Detect which cell encompasses the target text, then output its [x, y] center coordinate. 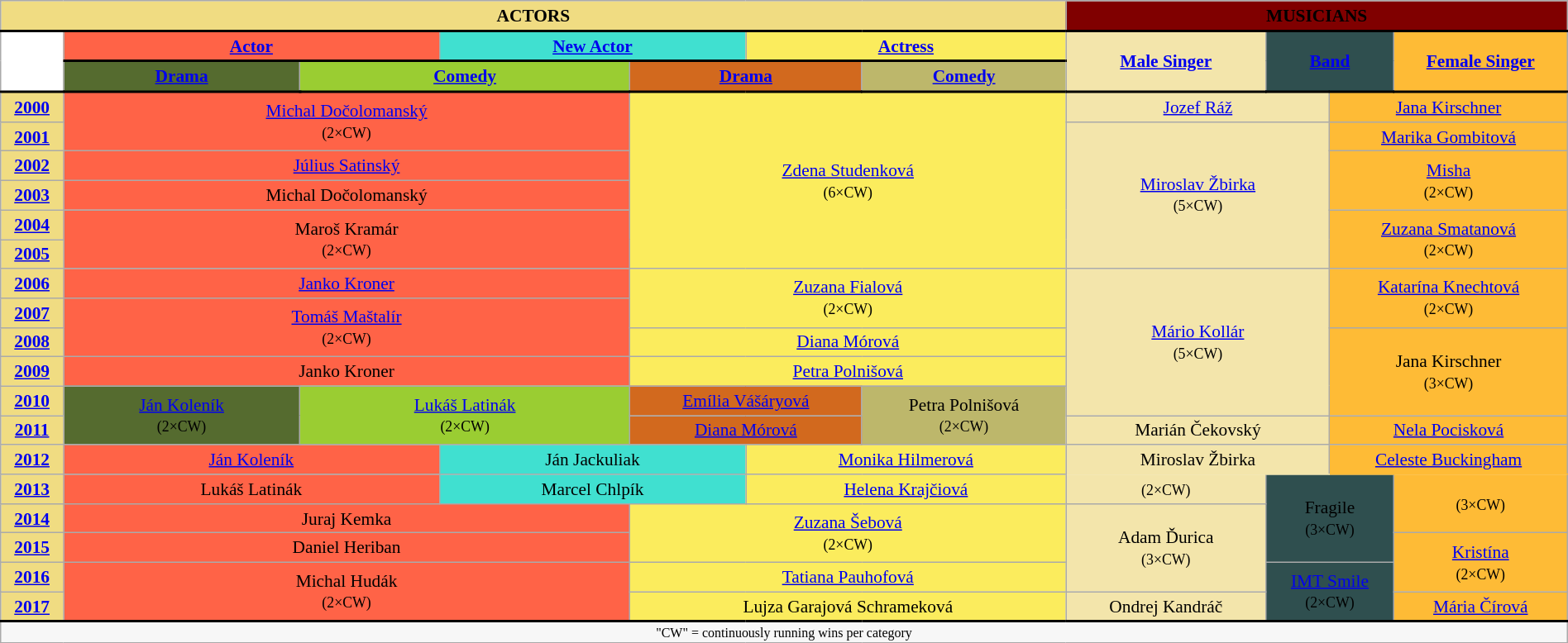
2013 [32, 489]
Zuzana Fialová (2×CW) [849, 298]
2003 [32, 196]
Ondrej Kandráč [1166, 607]
2010 [32, 401]
Katarína Knechtová (2×CW) [1449, 298]
Petra Polnišová (2×CW) [964, 415]
Monika Hilmerová [906, 460]
Lujza Garajová Schrameková [849, 607]
2017 [32, 607]
Tatiana Pauhofová [849, 578]
Actor [251, 46]
ACTORS [533, 16]
Jana Kirschner (3×CW) [1449, 372]
Nela Pocisková [1449, 431]
New Actor [592, 46]
2014 [32, 519]
Zdena Studenková (6×CW) [849, 180]
MUSICIANS [1317, 16]
Miroslav Žbirka [1198, 460]
Marcel Chlpík [592, 489]
Lukáš Latinák (2×CW) [465, 415]
2005 [32, 255]
"CW" = continuously running wins per category [784, 631]
Actress [906, 46]
Kristína (2×CW) [1480, 562]
Michal Dočolomanský (2×CW) [347, 121]
Jozef Ráž [1198, 107]
Male Singer [1166, 61]
Band [1330, 61]
Petra Polnišová [849, 372]
2008 [32, 342]
Zuzana Šebová (2×CW) [849, 534]
(3×CW) [1480, 504]
Celeste Buckingham [1449, 460]
Marián Čekovský [1198, 431]
Zuzana Smatanová (2×CW) [1449, 240]
Helena Krajčiová [906, 489]
Tomáš Maštalír (2×CW) [347, 327]
Július Satinský [347, 166]
Ján Koleník (2×CW) [182, 415]
2004 [32, 225]
2006 [32, 283]
2011 [32, 431]
2002 [32, 166]
Michal Hudák (2×CW) [347, 593]
Mária Čírová [1480, 607]
Ján Koleník [251, 460]
Maroš Kramár (2×CW) [347, 240]
Daniel Heriban [347, 548]
Fragile (3×CW) [1330, 519]
Female Singer [1480, 61]
Adam Ďurica (3×CW) [1166, 549]
Ján Jackuliak [592, 460]
IMT Smile (2×CW) [1330, 593]
Miroslav Žbirka (5×CW) [1198, 196]
Lukáš Latinák [251, 489]
Misha (2×CW) [1449, 180]
2012 [32, 460]
Marika Gombitová [1449, 137]
2015 [32, 548]
2007 [32, 313]
Juraj Kemka [347, 519]
2000 [32, 107]
Michal Dočolomanský [347, 196]
2016 [32, 578]
Emília Vášáryová [746, 401]
2001 [32, 137]
2009 [32, 372]
Mário Kollár (5×CW) [1198, 342]
(2×CW) [1166, 489]
Jana Kirschner [1449, 107]
